Return the [X, Y] coordinate for the center point of the cell that contains the specified text.  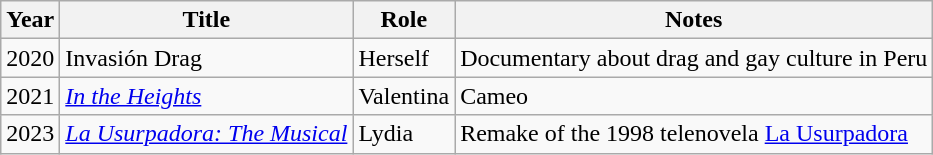
In the Heights [206, 96]
Lydia [404, 134]
Valentina [404, 96]
2021 [30, 96]
Documentary about drag and gay culture in Peru [694, 58]
Cameo [694, 96]
2023 [30, 134]
Year [30, 20]
Role [404, 20]
Title [206, 20]
La Usurpadora: The Musical [206, 134]
Herself [404, 58]
Invasión Drag [206, 58]
Notes [694, 20]
2020 [30, 58]
Remake of the 1998 telenovela La Usurpadora [694, 134]
